Output the [x, y] coordinate of the center of the cell containing the given text.  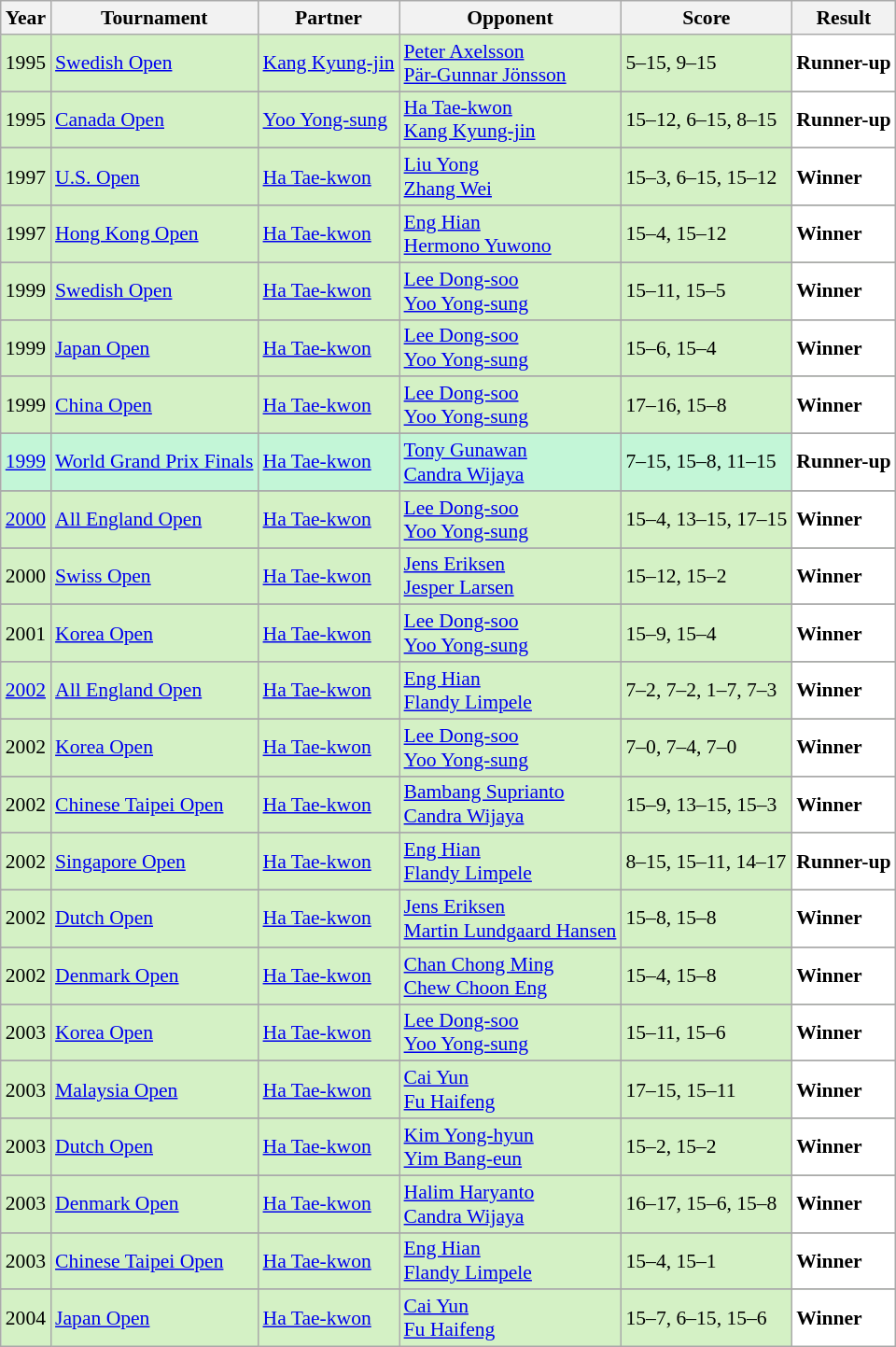
World Grand Prix Finals [154, 463]
Hong Kong Open [154, 233]
Eng Hian Hermono Yuwono [511, 233]
16–17, 15–6, 15–8 [706, 1204]
Year [26, 18]
15–4, 13–15, 17–15 [706, 519]
Score [706, 18]
Ha Tae-kwon Kang Kyung-jin [511, 119]
Jens Eriksen Jesper Larsen [511, 577]
China Open [154, 405]
Tournament [154, 18]
Opponent [511, 18]
15–11, 15–6 [706, 1032]
15–9, 15–4 [706, 633]
Malaysia Open [154, 1090]
2001 [26, 633]
2004 [26, 1318]
Singapore Open [154, 863]
7–2, 7–2, 1–7, 7–3 [706, 691]
Halim Haryanto Candra Wijaya [511, 1204]
Yoo Yong-sung [329, 119]
15–11, 15–5 [706, 291]
15–7, 6–15, 15–6 [706, 1318]
Tony Gunawan Candra Wijaya [511, 463]
5–15, 9–15 [706, 63]
Partner [329, 18]
15–3, 6–15, 15–12 [706, 177]
17–16, 15–8 [706, 405]
15–6, 15–4 [706, 347]
15–4, 15–12 [706, 233]
8–15, 15–11, 14–17 [706, 863]
Result [844, 18]
15–8, 15–8 [706, 919]
17–15, 15–11 [706, 1090]
Kang Kyung-jin [329, 63]
Bambang Suprianto Candra Wijaya [511, 805]
15–9, 13–15, 15–3 [706, 805]
Swiss Open [154, 577]
Kim Yong-hyun Yim Bang-eun [511, 1146]
Liu Yong Zhang Wei [511, 177]
Chan Chong Ming Chew Choon Eng [511, 976]
Canada Open [154, 119]
Peter Axelsson Pär-Gunnar Jönsson [511, 63]
Jens Eriksen Martin Lundgaard Hansen [511, 919]
U.S. Open [154, 177]
15–2, 15–2 [706, 1146]
15–4, 15–8 [706, 976]
15–4, 15–1 [706, 1260]
15–12, 6–15, 8–15 [706, 119]
7–15, 15–8, 11–15 [706, 463]
15–12, 15–2 [706, 577]
7–0, 7–4, 7–0 [706, 747]
